Output the [x, y] coordinate of the center of the cell containing the given text.  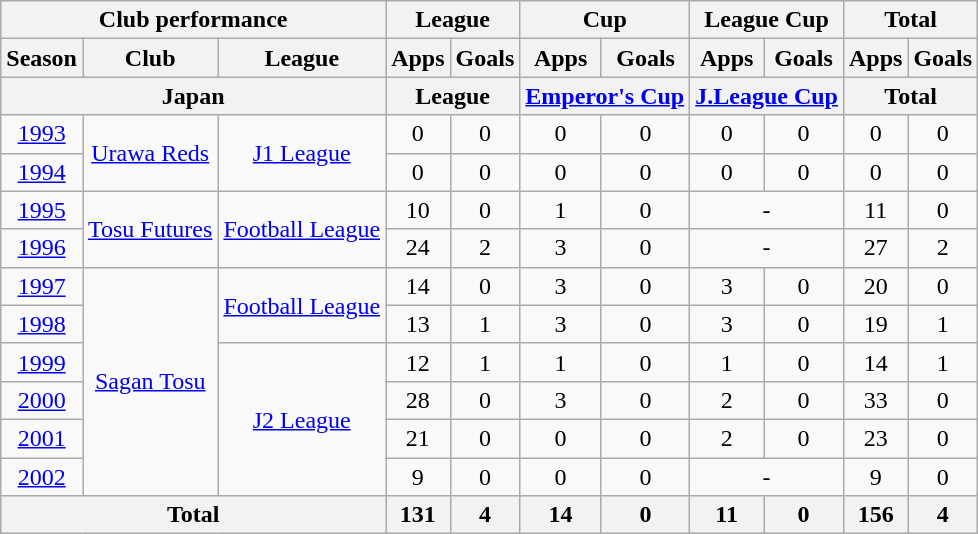
24 [418, 248]
12 [418, 362]
1995 [42, 210]
20 [875, 286]
2001 [42, 438]
10 [418, 210]
Japan [194, 96]
1998 [42, 324]
27 [875, 248]
131 [418, 515]
1994 [42, 172]
156 [875, 515]
23 [875, 438]
Tosu Futures [150, 229]
2000 [42, 400]
Sagan Tosu [150, 381]
13 [418, 324]
J2 League [302, 419]
League Cup [767, 20]
Season [42, 58]
21 [418, 438]
1996 [42, 248]
J.League Cup [767, 96]
Emperor's Cup [605, 96]
1999 [42, 362]
J1 League [302, 153]
19 [875, 324]
33 [875, 400]
1997 [42, 286]
1993 [42, 134]
Club [150, 58]
Club performance [194, 20]
28 [418, 400]
2002 [42, 477]
Urawa Reds [150, 153]
Cup [605, 20]
